Pinpoint the cell where the given text exists, returning its (X, Y) midpoint coordinate. 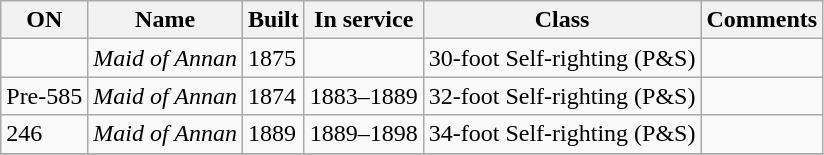
Comments (762, 20)
1874 (273, 96)
32-foot Self-righting (P&S) (562, 96)
1883–1889 (364, 96)
34-foot Self-righting (P&S) (562, 134)
In service (364, 20)
1889 (273, 134)
1889–1898 (364, 134)
ON (44, 20)
30-foot Self-righting (P&S) (562, 58)
1875 (273, 58)
Pre-585 (44, 96)
246 (44, 134)
Built (273, 20)
Name (166, 20)
Class (562, 20)
